Locate the cell with the specified text and output its [X, Y] center coordinate. 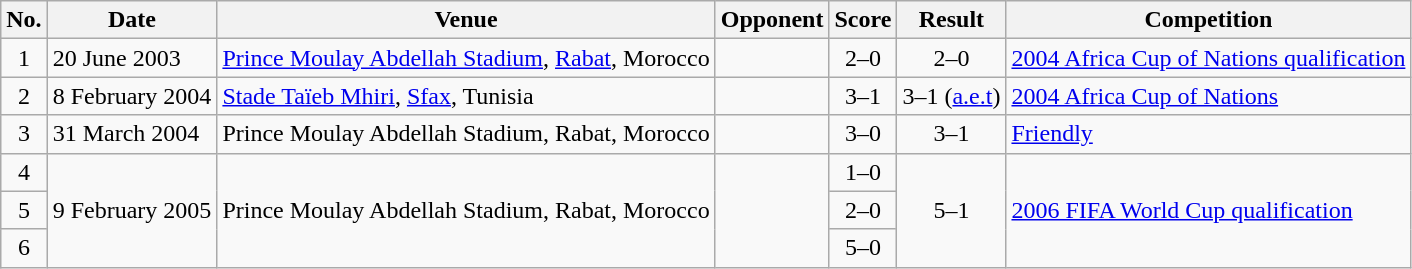
6 [24, 248]
2 [24, 96]
31 March 2004 [132, 134]
20 June 2003 [132, 58]
1–0 [863, 172]
2006 FIFA World Cup qualification [1208, 210]
No. [24, 20]
Result [952, 20]
Stade Taïeb Mhiri, Sfax, Tunisia [466, 96]
Competition [1208, 20]
5–1 [952, 210]
4 [24, 172]
3 [24, 134]
2004 Africa Cup of Nations qualification [1208, 58]
Friendly [1208, 134]
Score [863, 20]
9 February 2005 [132, 210]
5 [24, 210]
Date [132, 20]
5–0 [863, 248]
3–0 [863, 134]
Venue [466, 20]
2004 Africa Cup of Nations [1208, 96]
3–1 (a.e.t) [952, 96]
Opponent [772, 20]
1 [24, 58]
8 February 2004 [132, 96]
